Determine the [X, Y] coordinate at the center of the cell enclosing the given text.  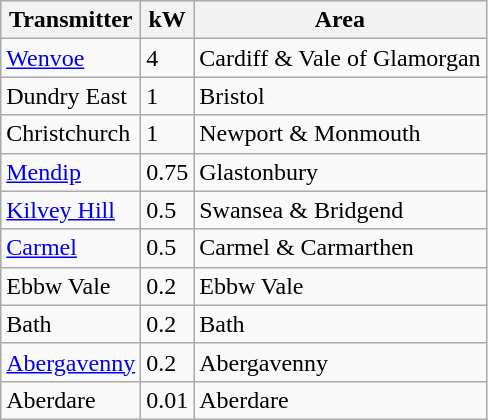
0.01 [168, 400]
Glastonbury [340, 172]
Wenvoe [71, 58]
Kilvey Hill [71, 210]
Dundry East [71, 96]
Carmel & Carmarthen [340, 248]
Transmitter [71, 20]
Area [340, 20]
Cardiff & Vale of Glamorgan [340, 58]
Christchurch [71, 134]
0.75 [168, 172]
Mendip [71, 172]
Swansea & Bridgend [340, 210]
4 [168, 58]
Bristol [340, 96]
kW [168, 20]
Newport & Monmouth [340, 134]
Carmel [71, 248]
